Extract the [X, Y] coordinate from the center of the cell holding the provided text.  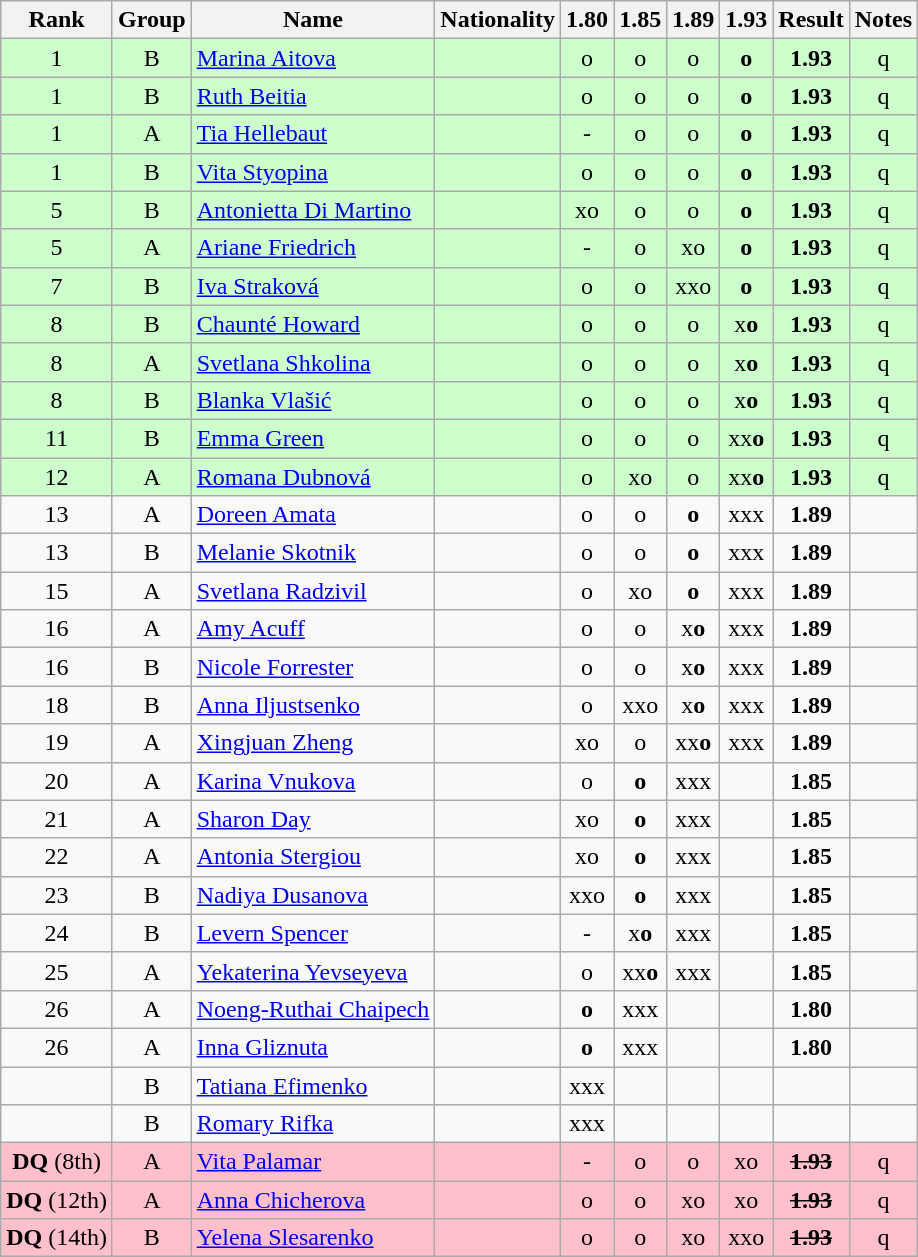
Sharon Day [313, 819]
Noeng-Ruthai Chaipech [313, 1009]
Marina Aitova [313, 58]
Yekaterina Yevseyeva [313, 971]
Yelena Slesarenko [313, 1238]
Inna Gliznuta [313, 1047]
Ruth Beitia [313, 96]
Notes [883, 20]
Antonietta Di Martino [313, 210]
Xingjuan Zheng [313, 743]
Nationality [498, 20]
Tatiana Efimenko [313, 1085]
Chaunté Howard [313, 324]
23 [57, 895]
Tia Hellebaut [313, 134]
25 [57, 971]
Melanie Skotnik [313, 553]
DQ (14th) [57, 1238]
Antonia Stergiou [313, 857]
Karina Vnukova [313, 781]
24 [57, 933]
Levern Spencer [313, 933]
Group [152, 20]
Rank [57, 20]
Anna Chicherova [313, 1200]
Vita Palamar [313, 1162]
Iva Straková [313, 286]
Name [313, 20]
21 [57, 819]
11 [57, 438]
7 [57, 286]
22 [57, 857]
20 [57, 781]
Svetlana Shkolina [313, 362]
DQ (12th) [57, 1200]
DQ (8th) [57, 1162]
Romana Dubnová [313, 477]
12 [57, 477]
Nadiya Dusanova [313, 895]
Result [811, 20]
Doreen Amata [313, 515]
Amy Acuff [313, 629]
18 [57, 705]
15 [57, 591]
Romary Rifka [313, 1124]
Svetlana Radzivil [313, 591]
Vita Styopina [313, 172]
Emma Green [313, 438]
Blanka Vlašić [313, 400]
Nicole Forrester [313, 667]
19 [57, 743]
Anna Iljustsenko [313, 705]
Ariane Friedrich [313, 248]
